Scan for the cell matching the given text and deliver its [X, Y] coordinate at center. 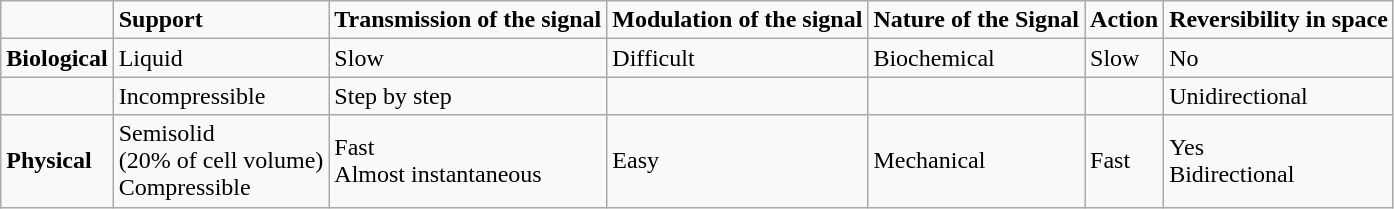
FastAlmost instantaneous [468, 161]
Support [221, 20]
YesBidirectional [1279, 161]
Biochemical [976, 58]
Nature of the Signal [976, 20]
Semisolid(20% of cell volume)Compressible [221, 161]
Step by step [468, 96]
Action [1124, 20]
Modulation of the signal [738, 20]
Unidirectional [1279, 96]
Liquid [221, 58]
Incompressible [221, 96]
Reversibility in space [1279, 20]
Fast [1124, 161]
Easy [738, 161]
Transmission of the signal [468, 20]
Mechanical [976, 161]
Biological [57, 58]
No [1279, 58]
Difficult [738, 58]
Physical [57, 161]
